Find where the given text appears and provide that cell's center as (X, Y) coordinate. 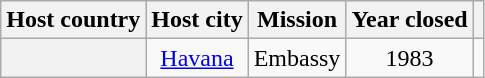
1983 (410, 58)
Year closed (410, 20)
Mission (297, 20)
Host country (74, 20)
Host city (197, 20)
Embassy (297, 58)
Havana (197, 58)
